Scan for the cell matching the given text and deliver its [x, y] coordinate at center. 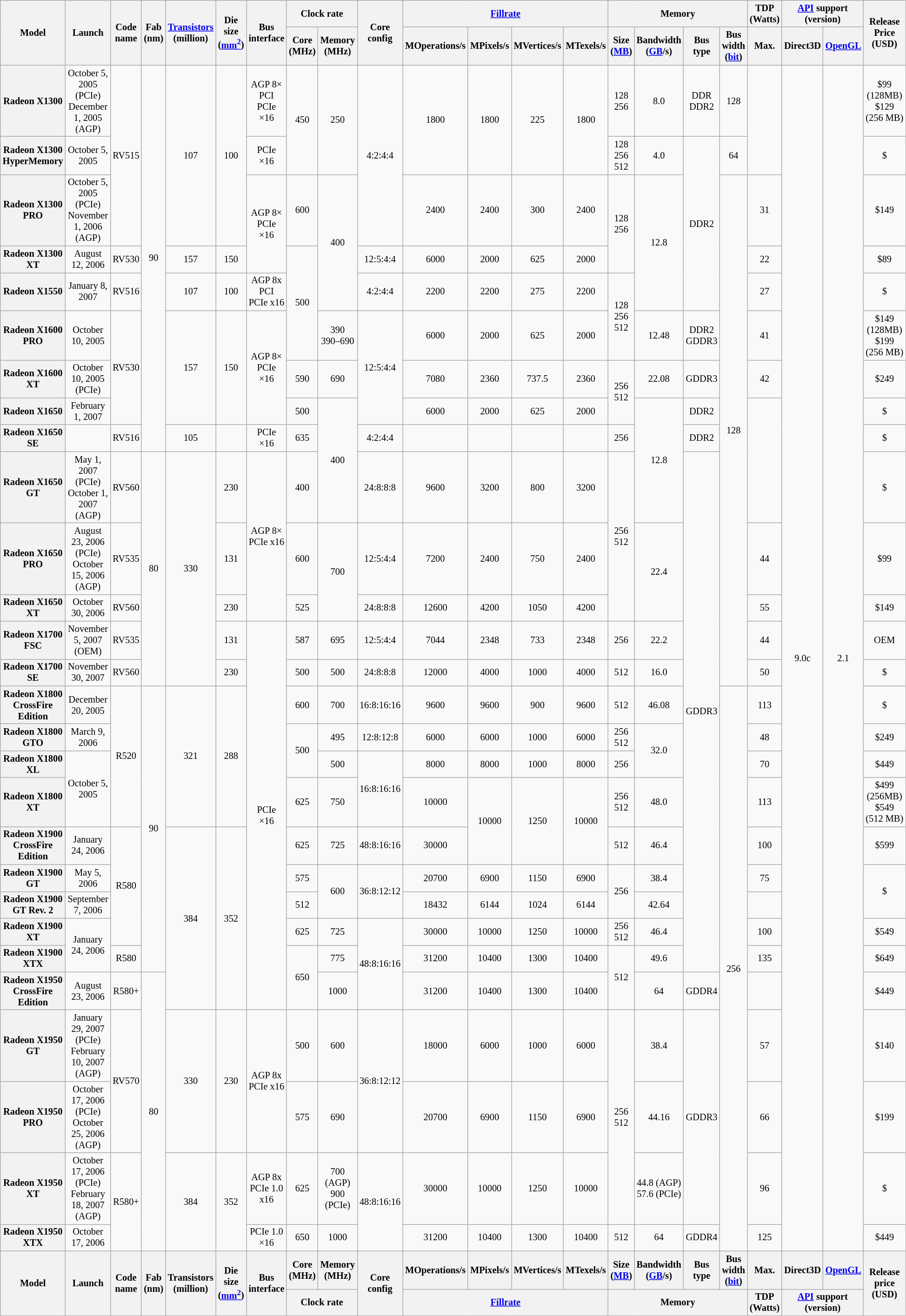
105 [191, 438]
18000 [435, 1045]
590 [302, 379]
Radeon X1650 SE [33, 438]
288 [231, 756]
7080 [435, 379]
Radeon X1300 PRO [33, 210]
8.0 [659, 101]
October 10, 2005 [88, 335]
Radeon X1800CrossFire Edition [33, 705]
AGP 8×PCIPCIe ×16 [267, 101]
450 [302, 120]
16.0 [659, 672]
December 20, 2005 [88, 705]
46.08 [659, 705]
44.8 (AGP)57.6 (PCIe) [659, 1189]
February 1, 2007 [88, 411]
48.0 [659, 802]
October 30, 2006 [88, 608]
75 [765, 878]
$599 [885, 845]
733 [538, 640]
August 23, 2006 [88, 991]
700 (AGP)900 (PCIe) [338, 1189]
Radeon X1550 [33, 292]
Radeon X1650 XT [33, 608]
March 9, 2006 [88, 737]
4.0 [659, 155]
RV570 [127, 1081]
2.1 [844, 658]
12:8:12:8 [380, 737]
$89 [885, 259]
96 [765, 1189]
300 [538, 210]
7200 [435, 558]
August 12, 2006 [88, 259]
Radeon X1900 XTX [33, 958]
44.16 [659, 1117]
32.0 [659, 751]
May 5, 2006 [88, 878]
12600 [435, 608]
R520 [127, 756]
27 [765, 292]
$649 [885, 958]
Release Price (USD) [885, 33]
125 [765, 1237]
AGP 8xPCIe 1.0 x16 [267, 1189]
135 [765, 958]
$549 [885, 931]
$149 (128MB)$199 (256 MB) [885, 335]
48 [765, 737]
Radeon X1650 GT [33, 487]
31 [765, 210]
OEM [885, 640]
November 5, 2007 (OEM) [88, 640]
DDR DDR2 [702, 101]
775 [338, 958]
AGP 8×PCIe x16 [267, 537]
525 [302, 608]
800 [538, 487]
Radeon X1700 SE [33, 672]
August 23, 2006 (PCIe)October 15, 2006 (AGP) [88, 558]
12.48 [659, 335]
42.64 [659, 905]
390390–690 [338, 335]
Radeon X1600 XT [33, 379]
55 [765, 608]
Radeon X1300 XT [33, 259]
Radeon X1650 [33, 411]
October 17, 2006 [88, 1237]
321 [191, 756]
42 [765, 379]
225 [538, 120]
Radeon X1700 FSC [33, 640]
October 17, 2006 (PCIe)October 25, 2006 (AGP) [88, 1117]
AGP 8xPCIPCIe x16 [267, 292]
Radeon X1950CrossFire Edition [33, 991]
Radeon X1950 GT [33, 1045]
$99 [885, 558]
18432 [435, 905]
October 5, 2005 (PCIe)November 1, 2006 (AGP) [88, 210]
Release price (USD) [885, 1283]
1024 [538, 905]
October 5, 2005 (PCIe)December 1, 2005 (AGP) [88, 101]
October 10, 2005 (PCIe) [88, 379]
7044 [435, 640]
October 17, 2006 (PCIe)February 18, 2007 (AGP) [88, 1189]
January 29, 2007 (PCIe)February 10, 2007 (AGP) [88, 1045]
66 [765, 1117]
Radeon X1900 GT Rev. 2 [33, 905]
495 [338, 737]
$499 (256MB)$549 (512 MB) [885, 802]
1050 [538, 608]
Radeon X1950 XTX [33, 1237]
Radeon X1900 XT [33, 931]
May 1, 2007 (PCIe)October 1, 2007 (AGP) [88, 487]
Radeon X1800 XT [33, 802]
Radeon X1800 GTO [33, 737]
250 [338, 120]
Radeon X1950 XT [33, 1189]
November 30, 2007 [88, 672]
Radeon X1900CrossFire Edition [33, 845]
737.5 [538, 379]
900 [538, 705]
Radeon X1300HyperMemory [33, 155]
22.2 [659, 640]
Radeon X1950 PRO [33, 1117]
RV515 [127, 155]
DDR2GDDR3 [702, 335]
70 [765, 764]
Radeon X1650 PRO [33, 558]
Radeon X1800 XL [33, 764]
695 [338, 640]
$199 [885, 1117]
9.0c [803, 658]
41 [765, 335]
Radeon X1300 [33, 101]
January 8, 2007 [88, 292]
PCIe 1.0 ×16 [267, 1237]
12000 [435, 672]
Radeon X1900 GT [33, 878]
22.08 [659, 379]
$140 [885, 1045]
49.6 [659, 958]
September 7, 2006 [88, 905]
57 [765, 1045]
22.4 [659, 572]
50 [765, 672]
587 [302, 640]
Radeon X1600 PRO [33, 335]
22 [765, 259]
635 [302, 438]
275 [538, 292]
$99 (128MB)$129 (256 MB) [885, 101]
AGP 8xPCIe x16 [267, 1081]
